Output the (x, y) coordinate of the center of the cell containing the given text.  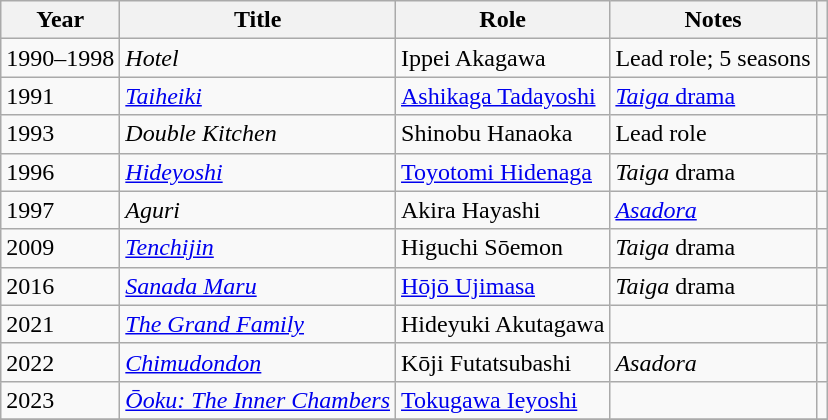
The Grand Family (258, 324)
Shinobu Hanaoka (503, 134)
Ippei Akagawa (503, 58)
Chimudondon (258, 362)
Role (503, 20)
Kōji Futatsubashi (503, 362)
Taiheiki (258, 96)
1996 (60, 172)
Title (258, 20)
1997 (60, 210)
Lead role; 5 seasons (713, 58)
Aguri (258, 210)
1993 (60, 134)
Hōjō Ujimasa (503, 286)
Lead role (713, 134)
2016 (60, 286)
2023 (60, 400)
Tenchijin (258, 248)
Sanada Maru (258, 286)
2021 (60, 324)
Ashikaga Tadayoshi (503, 96)
Hideyoshi (258, 172)
1991 (60, 96)
Tokugawa Ieyoshi (503, 400)
Ōoku: The Inner Chambers (258, 400)
2009 (60, 248)
2022 (60, 362)
Year (60, 20)
Higuchi Sōemon (503, 248)
Double Kitchen (258, 134)
Notes (713, 20)
Hotel (258, 58)
Toyotomi Hidenaga (503, 172)
Akira Hayashi (503, 210)
Hideyuki Akutagawa (503, 324)
1990–1998 (60, 58)
